Locate the cell with the specified text and output its (x, y) center coordinate. 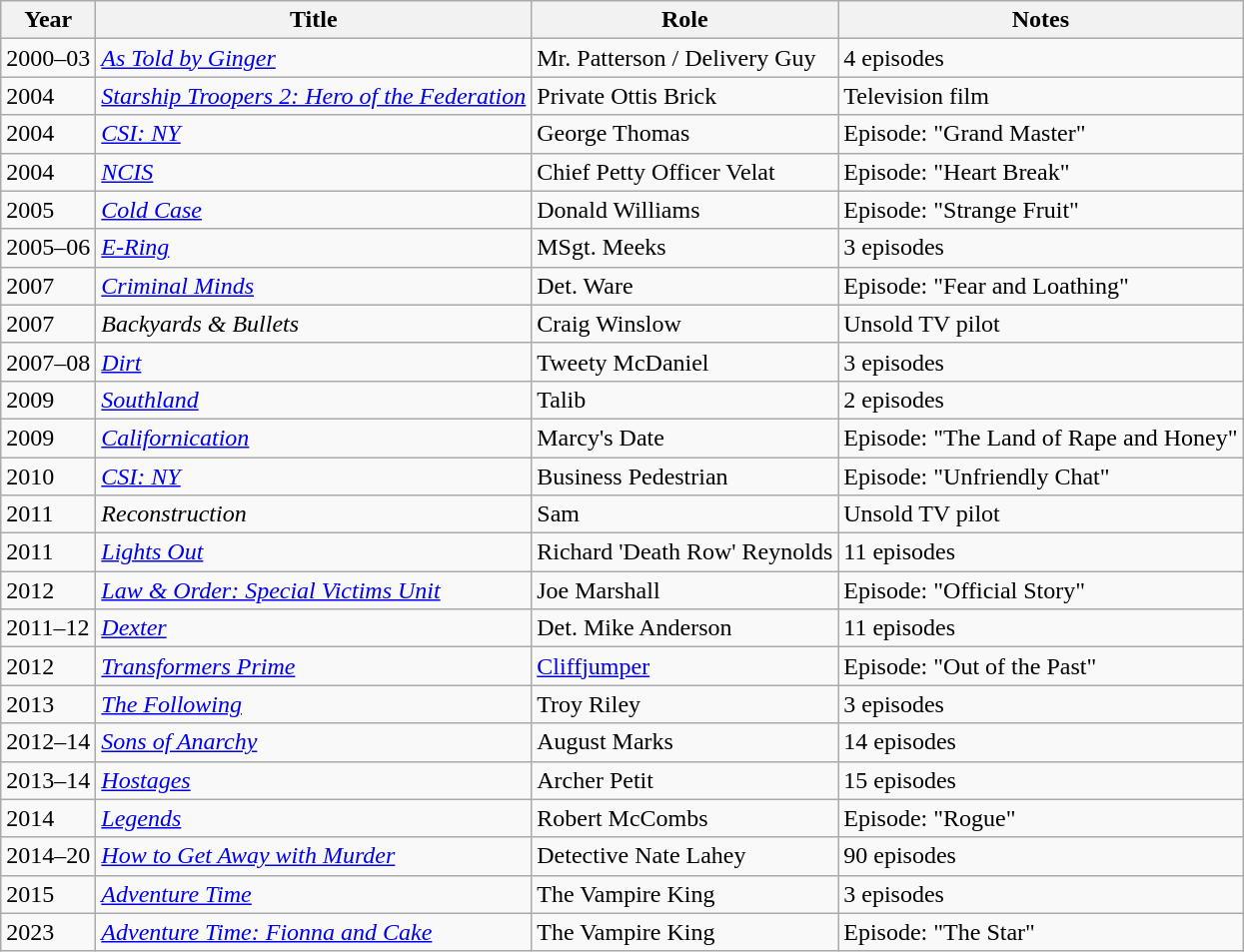
Californication (314, 438)
Adventure Time (314, 894)
2007–08 (48, 362)
2014 (48, 818)
90 episodes (1041, 856)
14 episodes (1041, 742)
The Following (314, 704)
2000–03 (48, 58)
Notes (1041, 20)
Southland (314, 400)
Robert McCombs (685, 818)
Craig Winslow (685, 324)
Cold Case (314, 210)
2005 (48, 210)
Business Pedestrian (685, 476)
E-Ring (314, 248)
15 episodes (1041, 780)
Episode: "Out of the Past" (1041, 666)
As Told by Ginger (314, 58)
Episode: "Rogue" (1041, 818)
Episode: "Grand Master" (1041, 134)
2005–06 (48, 248)
2011–12 (48, 628)
MSgt. Meeks (685, 248)
Episode: "Unfriendly Chat" (1041, 476)
Archer Petit (685, 780)
Mr. Patterson / Delivery Guy (685, 58)
NCIS (314, 172)
August Marks (685, 742)
Episode: "Heart Break" (1041, 172)
Detective Nate Lahey (685, 856)
Adventure Time: Fionna and Cake (314, 932)
Joe Marshall (685, 590)
Backyards & Bullets (314, 324)
Hostages (314, 780)
Episode: "Fear and Loathing" (1041, 286)
George Thomas (685, 134)
Talib (685, 400)
2013 (48, 704)
Cliffjumper (685, 666)
Title (314, 20)
Dirt (314, 362)
2015 (48, 894)
Richard 'Death Row' Reynolds (685, 552)
2 episodes (1041, 400)
Criminal Minds (314, 286)
4 episodes (1041, 58)
2012–14 (48, 742)
Private Ottis Brick (685, 96)
Year (48, 20)
Chief Petty Officer Velat (685, 172)
Det. Ware (685, 286)
Television film (1041, 96)
2013–14 (48, 780)
Marcy's Date (685, 438)
Sons of Anarchy (314, 742)
Legends (314, 818)
Episode: "Official Story" (1041, 590)
2010 (48, 476)
Donald Williams (685, 210)
Tweety McDaniel (685, 362)
Episode: "Strange Fruit" (1041, 210)
Starship Troopers 2: Hero of the Federation (314, 96)
How to Get Away with Murder (314, 856)
Episode: "The Star" (1041, 932)
Reconstruction (314, 514)
2014–20 (48, 856)
Troy Riley (685, 704)
Transformers Prime (314, 666)
Dexter (314, 628)
Lights Out (314, 552)
Law & Order: Special Victims Unit (314, 590)
Det. Mike Anderson (685, 628)
2023 (48, 932)
Episode: "The Land of Rape and Honey" (1041, 438)
Sam (685, 514)
Role (685, 20)
